Search for the cell housing the specified text and yield its [X, Y] center coordinate. 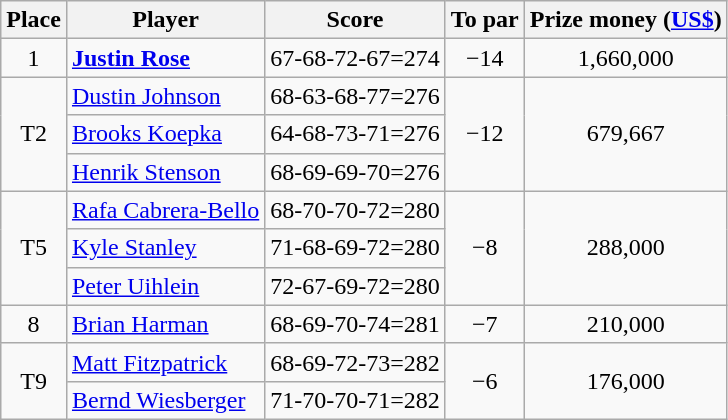
1,660,000 [626, 58]
71-70-70-71=282 [356, 400]
Rafa Cabrera-Bello [165, 210]
−8 [484, 248]
To par [484, 20]
679,667 [626, 134]
−6 [484, 381]
71-68-69-72=280 [356, 248]
T5 [34, 248]
72-67-69-72=280 [356, 286]
Henrik Stenson [165, 172]
Score [356, 20]
68-70-70-72=280 [356, 210]
T2 [34, 134]
67-68-72-67=274 [356, 58]
68-63-68-77=276 [356, 96]
Prize money (US$) [626, 20]
68-69-70-74=281 [356, 324]
68-69-72-73=282 [356, 362]
−7 [484, 324]
Matt Fitzpatrick [165, 362]
8 [34, 324]
Place [34, 20]
288,000 [626, 248]
Brian Harman [165, 324]
Peter Uihlein [165, 286]
Player [165, 20]
176,000 [626, 381]
Dustin Johnson [165, 96]
1 [34, 58]
−14 [484, 58]
Brooks Koepka [165, 134]
210,000 [626, 324]
Bernd Wiesberger [165, 400]
68-69-69-70=276 [356, 172]
T9 [34, 381]
Justin Rose [165, 58]
−12 [484, 134]
Kyle Stanley [165, 248]
64-68-73-71=276 [356, 134]
